Identify which cell holds the provided text, then report its [x, y] central coordinate. 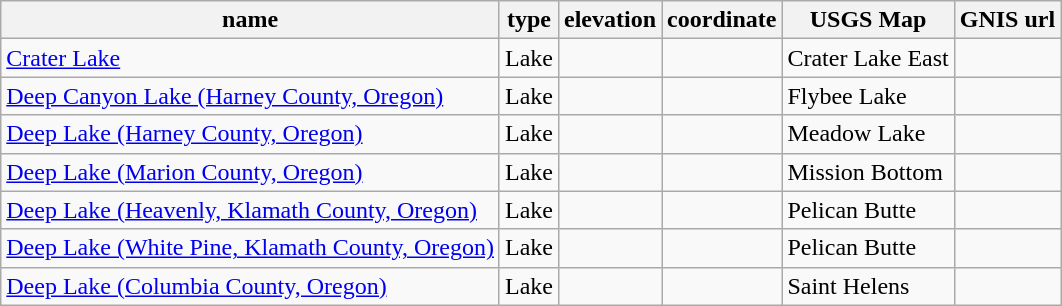
Meadow Lake [868, 134]
Deep Canyon Lake (Harney County, Oregon) [250, 96]
name [250, 20]
type [528, 20]
Mission Bottom [868, 172]
Crater Lake East [868, 58]
Deep Lake (Harney County, Oregon) [250, 134]
GNIS url [1007, 20]
Deep Lake (Marion County, Oregon) [250, 172]
Deep Lake (White Pine, Klamath County, Oregon) [250, 248]
Saint Helens [868, 286]
Deep Lake (Columbia County, Oregon) [250, 286]
Deep Lake (Heavenly, Klamath County, Oregon) [250, 210]
USGS Map [868, 20]
elevation [610, 20]
Flybee Lake [868, 96]
coordinate [722, 20]
Crater Lake [250, 58]
